Determine the [x, y] coordinate at the center of the cell enclosing the given text.  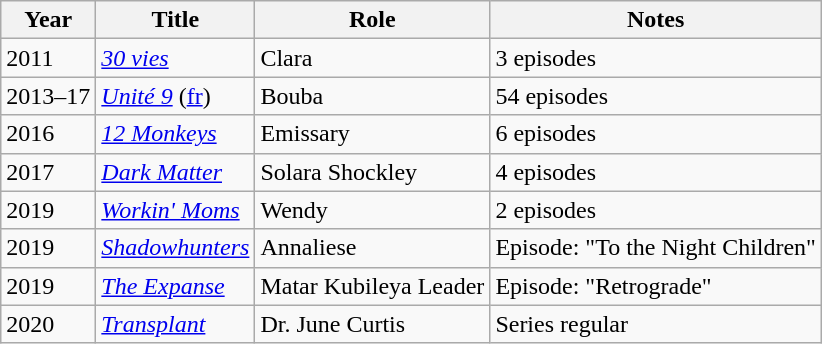
Unité 9 (fr) [176, 96]
2011 [48, 58]
Series regular [656, 324]
54 episodes [656, 96]
6 episodes [656, 134]
Workin' Moms [176, 210]
Shadowhunters [176, 248]
Matar Kubileya Leader [372, 286]
4 episodes [656, 172]
Wendy [372, 210]
Annaliese [372, 248]
Notes [656, 20]
Emissary [372, 134]
2016 [48, 134]
Role [372, 20]
Dark Matter [176, 172]
Episode: "To the Night Children" [656, 248]
Title [176, 20]
Dr. June Curtis [372, 324]
2013–17 [48, 96]
2020 [48, 324]
2017 [48, 172]
Clara [372, 58]
Solara Shockley [372, 172]
Bouba [372, 96]
3 episodes [656, 58]
Transplant [176, 324]
Episode: "Retrograde" [656, 286]
Year [48, 20]
The Expanse [176, 286]
2 episodes [656, 210]
30 vies [176, 58]
12 Monkeys [176, 134]
